Return the [X, Y] coordinate for the center point of the cell that contains the specified text.  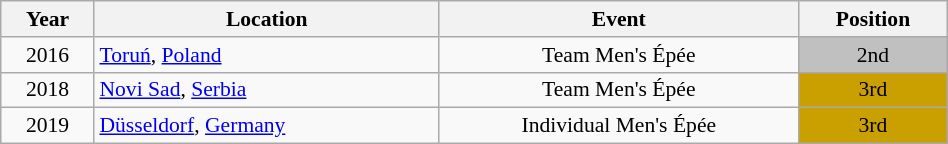
2018 [48, 90]
Düsseldorf, Germany [266, 126]
Position [874, 19]
Novi Sad, Serbia [266, 90]
Year [48, 19]
Location [266, 19]
2019 [48, 126]
2nd [874, 55]
Individual Men's Épée [619, 126]
Toruń, Poland [266, 55]
Event [619, 19]
2016 [48, 55]
